Detect which cell encompasses the target text, then output its [x, y] center coordinate. 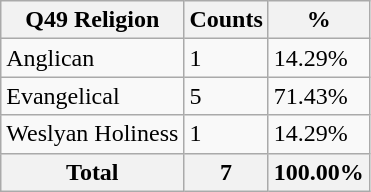
Q49 Religion [92, 20]
Anglican [92, 58]
% [318, 20]
Evangelical [92, 96]
7 [226, 172]
Weslyan Holiness [92, 134]
Total [92, 172]
5 [226, 96]
Counts [226, 20]
71.43% [318, 96]
100.00% [318, 172]
